From the cell containing the given text, extract its center point as (X, Y) coordinate. 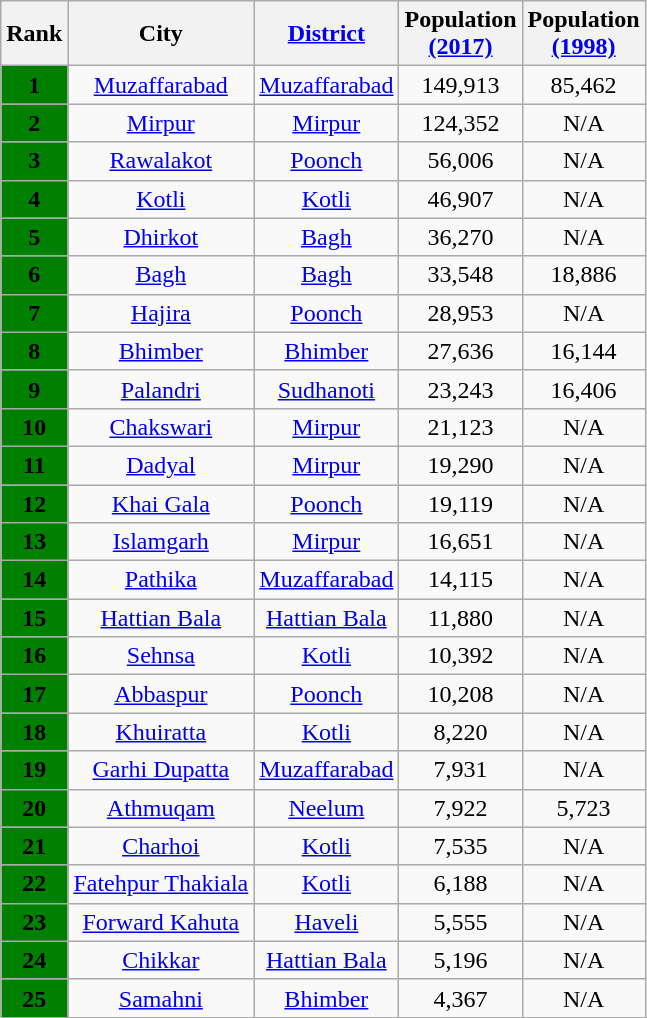
12 (34, 503)
19 (34, 770)
7 (34, 313)
Samahni (161, 998)
Garhi Dupatta (161, 770)
Charhoi (161, 846)
7,535 (460, 846)
16,144 (584, 351)
Rank (34, 34)
46,907 (460, 199)
16 (34, 656)
Khuiratta (161, 732)
14,115 (460, 580)
Dadyal (161, 465)
Pathika (161, 580)
5,196 (460, 960)
Forward Kahuta (161, 922)
Dhirkot (161, 237)
Neelum (326, 808)
36,270 (460, 237)
Sehnsa (161, 656)
Hajira (161, 313)
21,123 (460, 427)
10 (34, 427)
3 (34, 161)
18,886 (584, 275)
7,931 (460, 770)
16,651 (460, 542)
Chakswari (161, 427)
11,880 (460, 618)
Abbaspur (161, 694)
Fatehpur Thakiala (161, 884)
56,006 (460, 161)
16,406 (584, 389)
8,220 (460, 732)
21 (34, 846)
10,392 (460, 656)
Islamgarh (161, 542)
149,913 (460, 85)
18 (34, 732)
19,290 (460, 465)
5,555 (460, 922)
33,548 (460, 275)
24 (34, 960)
27,636 (460, 351)
District (326, 34)
17 (34, 694)
20 (34, 808)
Chikkar (161, 960)
85,462 (584, 85)
14 (34, 580)
6 (34, 275)
8 (34, 351)
6,188 (460, 884)
7,922 (460, 808)
9 (34, 389)
23,243 (460, 389)
Palandri (161, 389)
28,953 (460, 313)
Athmuqam (161, 808)
2 (34, 123)
4,367 (460, 998)
25 (34, 998)
Population(2017) (460, 34)
22 (34, 884)
Rawalakot (161, 161)
11 (34, 465)
124,352 (460, 123)
City (161, 34)
Haveli (326, 922)
23 (34, 922)
Khai Gala (161, 503)
Population(1998) (584, 34)
5,723 (584, 808)
1 (34, 85)
Sudhanoti (326, 389)
4 (34, 199)
10,208 (460, 694)
5 (34, 237)
13 (34, 542)
19,119 (460, 503)
15 (34, 618)
